For the text-containing cell, return its midpoint in (X, Y) coordinate format. 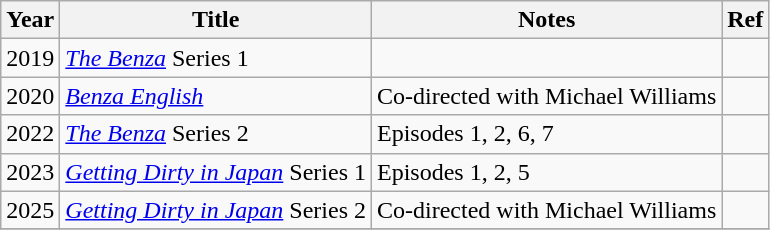
2020 (30, 96)
The Benza Series 1 (216, 58)
2022 (30, 134)
2025 (30, 210)
Episodes 1, 2, 5 (547, 172)
Year (30, 20)
Benza English (216, 96)
Notes (547, 20)
Episodes 1, 2, 6, 7 (547, 134)
Ref (746, 20)
2019 (30, 58)
Getting Dirty in Japan Series 2 (216, 210)
The Benza Series 2 (216, 134)
Getting Dirty in Japan Series 1 (216, 172)
Title (216, 20)
2023 (30, 172)
